Extract the [X, Y] coordinate from the center of the cell holding the provided text.  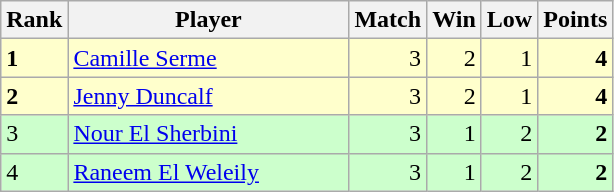
Jenny Duncalf [208, 96]
Nour El Sherbini [208, 134]
Rank [34, 20]
Camille Serme [208, 58]
Player [208, 20]
Points [576, 20]
Win [454, 20]
Low [509, 20]
Raneem El Weleily [208, 172]
Match [388, 20]
